Pinpoint the cell where the given text exists, returning its [x, y] midpoint coordinate. 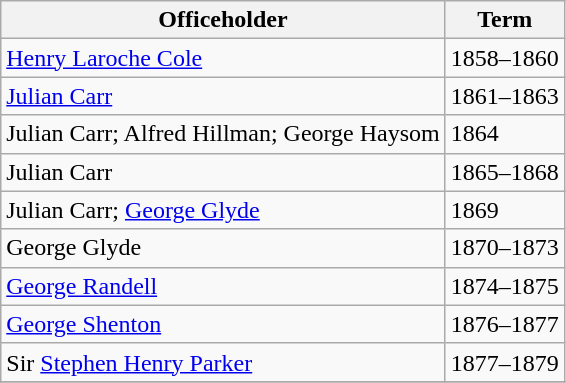
Term [504, 20]
1869 [504, 210]
1861–1863 [504, 96]
1876–1877 [504, 324]
Henry Laroche Cole [224, 58]
1870–1873 [504, 248]
Julian Carr; Alfred Hillman; George Haysom [224, 134]
1864 [504, 134]
Sir Stephen Henry Parker [224, 362]
George Shenton [224, 324]
1865–1868 [504, 172]
1874–1875 [504, 286]
George Glyde [224, 248]
1858–1860 [504, 58]
Officeholder [224, 20]
Julian Carr; George Glyde [224, 210]
George Randell [224, 286]
1877–1879 [504, 362]
